Locate the cell with the specified text and output its (x, y) center coordinate. 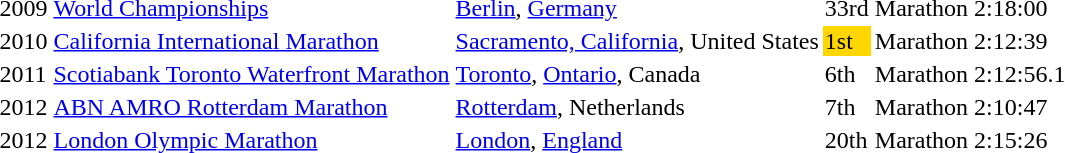
Sacramento, California, United States (637, 41)
California International Marathon (252, 41)
Scotiabank Toronto Waterfront Marathon (252, 74)
6th (846, 74)
1st (846, 41)
ABN AMRO Rotterdam Marathon (252, 107)
Rotterdam, Netherlands (637, 107)
7th (846, 107)
Toronto, Ontario, Canada (637, 74)
